Search for the cell housing the specified text and yield its (X, Y) center coordinate. 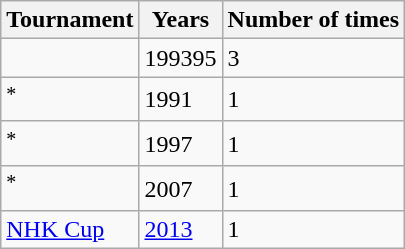
2013 (180, 230)
NHK Cup (70, 230)
199395 (180, 58)
2007 (180, 188)
Number of times (314, 20)
Years (180, 20)
Tournament (70, 20)
1997 (180, 144)
3 (314, 58)
1991 (180, 100)
